For the text-containing cell, return its midpoint in (x, y) coordinate format. 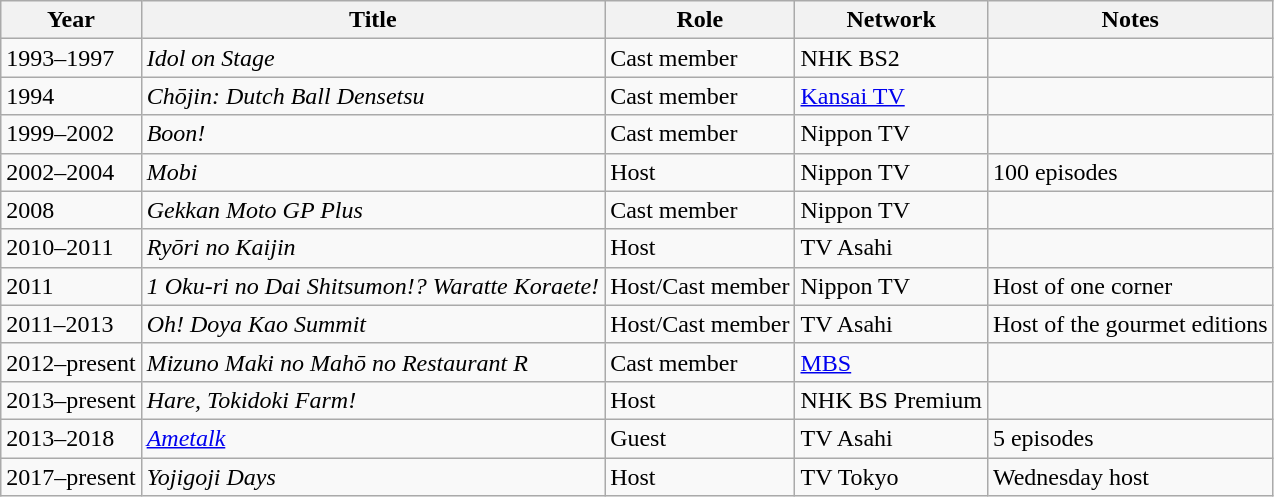
Notes (1130, 20)
Host of the gourmet editions (1130, 324)
2010–2011 (71, 248)
1993–1997 (71, 58)
Oh! Doya Kao Summit (372, 324)
2013–2018 (71, 438)
2011–2013 (71, 324)
Wednesday host (1130, 477)
1999–2002 (71, 134)
Guest (700, 438)
Role (700, 20)
Idol on Stage (372, 58)
Gekkan Moto GP Plus (372, 210)
Yojigoji Days (372, 477)
1 Oku-ri no Dai Shitsumon!? Waratte Koraete! (372, 286)
MBS (891, 362)
Host of one corner (1130, 286)
Ametalk (372, 438)
2002–2004 (71, 172)
NHK BS Premium (891, 400)
2012–present (71, 362)
Hare, Tokidoki Farm! (372, 400)
5 episodes (1130, 438)
Ryōri no Kaijin (372, 248)
2011 (71, 286)
Year (71, 20)
Mobi (372, 172)
TV Tokyo (891, 477)
Boon! (372, 134)
Chōjin: Dutch Ball Densetsu (372, 96)
2008 (71, 210)
Kansai TV (891, 96)
Network (891, 20)
Title (372, 20)
2013–present (71, 400)
NHK BS2 (891, 58)
Mizuno Maki no Mahō no Restaurant R (372, 362)
1994 (71, 96)
2017–present (71, 477)
100 episodes (1130, 172)
